Determine the (X, Y) coordinate at the center of the cell enclosing the given text.  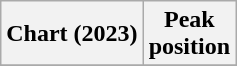
Peakposition (189, 34)
Chart (2023) (72, 34)
